Capture the cell that displays the provided text and extract its (x, y) central coordinate. 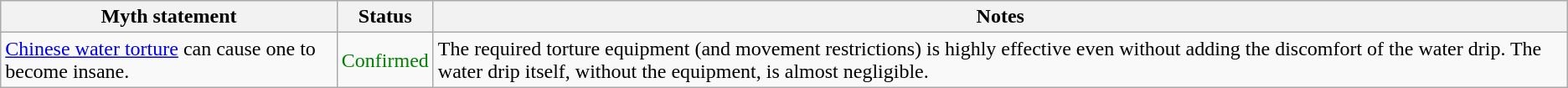
Status (385, 17)
Myth statement (169, 17)
Notes (1000, 17)
Confirmed (385, 60)
Chinese water torture can cause one to become insane. (169, 60)
